Capture the cell that displays the provided text and extract its (x, y) central coordinate. 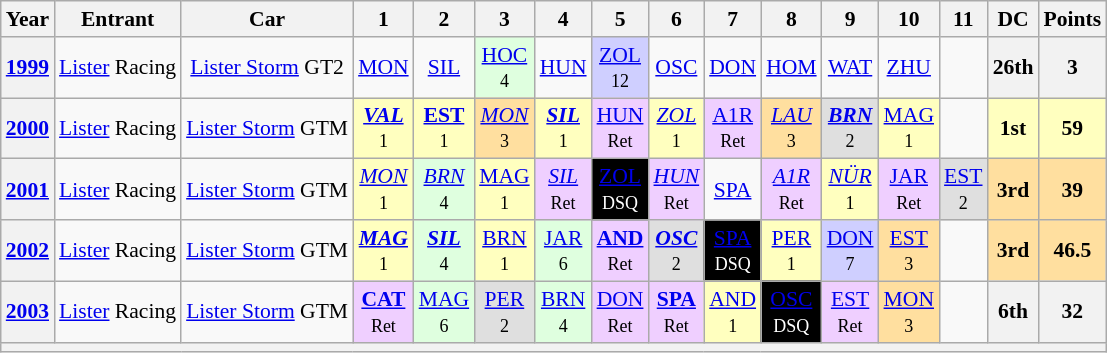
VAL1 (384, 128)
2 (444, 19)
26th (1014, 68)
SIL1 (564, 128)
EST Ret (850, 312)
LAU3 (792, 128)
ZHU (910, 68)
59 (1072, 128)
JAR6 (564, 250)
2000 (28, 128)
ZOLDSQ (620, 190)
11 (964, 19)
Points (1072, 19)
2002 (28, 250)
1 (384, 19)
AND 1 (732, 312)
HOC4 (504, 68)
1st (1014, 128)
4 (564, 19)
Lister Storm GT2 (267, 68)
PER1 (792, 250)
Year (28, 19)
5 (620, 19)
DONRet (620, 312)
7 (732, 19)
DON (732, 68)
PER2 (504, 312)
DC (1014, 19)
Car (267, 19)
OSC (676, 68)
SPARet (676, 312)
2003 (28, 312)
SPADSQ (732, 250)
6th (1014, 312)
Entrant (118, 19)
EST1 (444, 128)
MON1 (384, 190)
HUN (564, 68)
ZOL1 (676, 128)
HOM (792, 68)
6 (676, 19)
OSCDSQ (792, 312)
JARRet (910, 190)
WAT (850, 68)
1999 (28, 68)
BRN1 (504, 250)
46.5 (1072, 250)
SIL4 (444, 250)
39 (1072, 190)
9 (850, 19)
EST2 (964, 190)
CATRet (384, 312)
OSC2 (676, 250)
2001 (28, 190)
NÜR1 (850, 190)
DON7 (850, 250)
32 (1072, 312)
EST3 (910, 250)
8 (792, 19)
SPA (732, 190)
MAG6 (444, 312)
BRN2 (850, 128)
ANDRet (620, 250)
ZOL12 (620, 68)
MON (384, 68)
SILRet (564, 190)
SIL (444, 68)
10 (910, 19)
